For the text-containing cell, return its midpoint in (X, Y) coordinate format. 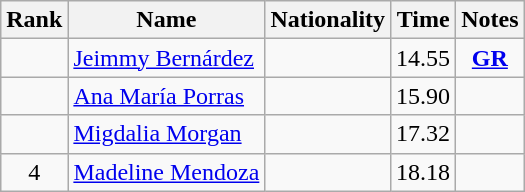
4 (34, 172)
GR (490, 58)
Time (424, 20)
17.32 (424, 134)
14.55 (424, 58)
Rank (34, 20)
15.90 (424, 96)
Name (166, 20)
Migdalia Morgan (166, 134)
Madeline Mendoza (166, 172)
Jeimmy Bernárdez (166, 58)
Nationality (328, 20)
Ana María Porras (166, 96)
18.18 (424, 172)
Notes (490, 20)
